Return (x, y) of the center of cell containing provided text 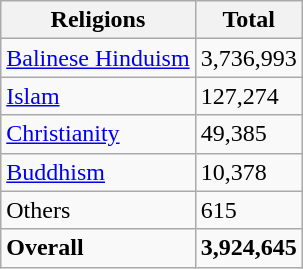
10,378 (248, 172)
615 (248, 210)
Balinese Hinduism (98, 58)
Others (98, 210)
Christianity (98, 134)
127,274 (248, 96)
Islam (98, 96)
3,736,993 (248, 58)
Total (248, 20)
Religions (98, 20)
Overall (98, 248)
49,385 (248, 134)
3,924,645 (248, 248)
Buddhism (98, 172)
